Identify which cell holds the provided text, then report its (x, y) central coordinate. 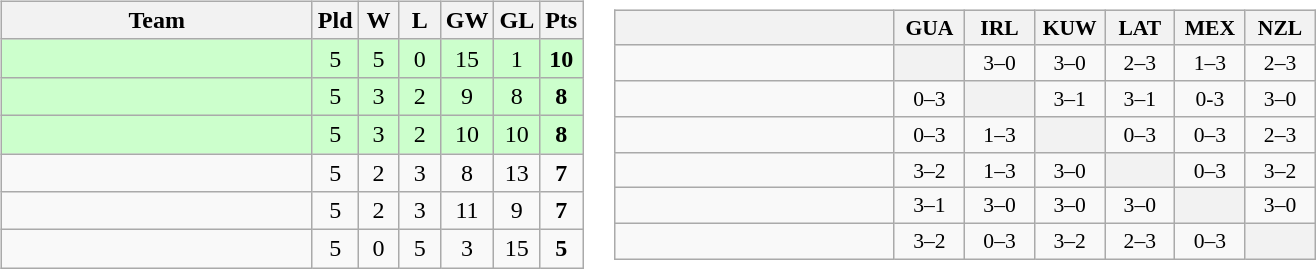
0-3 (1210, 99)
Pld (335, 20)
W (378, 20)
L (420, 20)
GW (467, 20)
11 (467, 211)
1 (517, 58)
KUW (1070, 28)
LAT (1140, 28)
MEX (1210, 28)
NZL (1280, 28)
GUA (929, 28)
IRL (999, 28)
Team (156, 20)
GL (517, 20)
13 (517, 173)
Pts (562, 20)
